Identify which cell holds the provided text, then report its (X, Y) central coordinate. 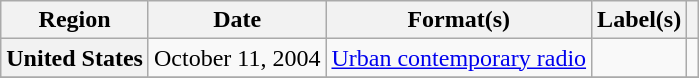
Date (236, 20)
Urban contemporary radio (459, 58)
October 11, 2004 (236, 58)
United States (75, 58)
Label(s) (640, 20)
Format(s) (459, 20)
Region (75, 20)
